Extract the [x, y] coordinate from the center of the cell holding the provided text.  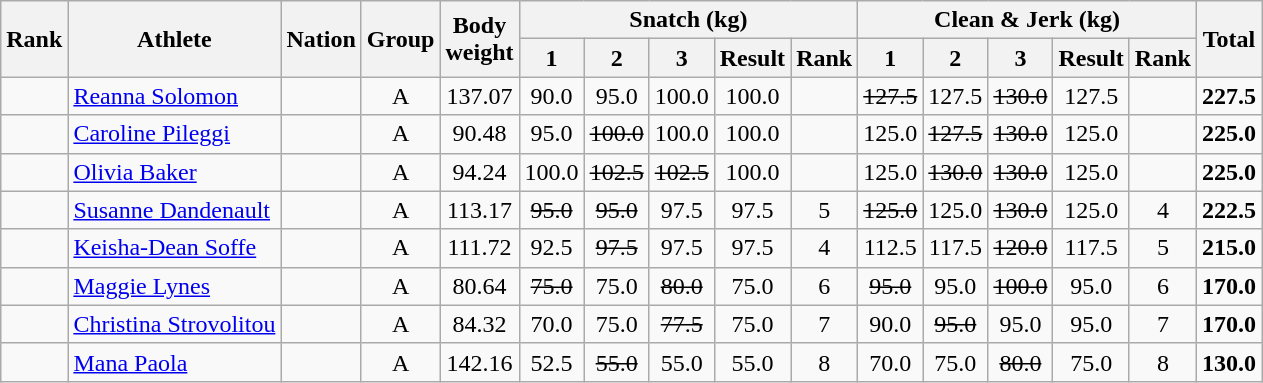
80.64 [480, 286]
142.16 [480, 362]
Reanna Solomon [174, 96]
Christina Strovolitou [174, 324]
52.5 [552, 362]
120.0 [1020, 248]
Snatch (kg) [688, 20]
77.5 [682, 324]
Caroline Pileggi [174, 134]
112.5 [890, 248]
137.07 [480, 96]
Nation [321, 39]
Olivia Baker [174, 172]
Clean & Jerk (kg) [1028, 20]
215.0 [1228, 248]
Total [1228, 39]
Mana Paola [174, 362]
92.5 [552, 248]
84.32 [480, 324]
Group [400, 39]
Keisha-Dean Soffe [174, 248]
94.24 [480, 172]
90.48 [480, 134]
222.5 [1228, 210]
Maggie Lynes [174, 286]
Athlete [174, 39]
227.5 [1228, 96]
113.17 [480, 210]
Bodyweight [480, 39]
Susanne Dandenault [174, 210]
111.72 [480, 248]
